Output the (X, Y) coordinate of the center of the cell containing the given text.  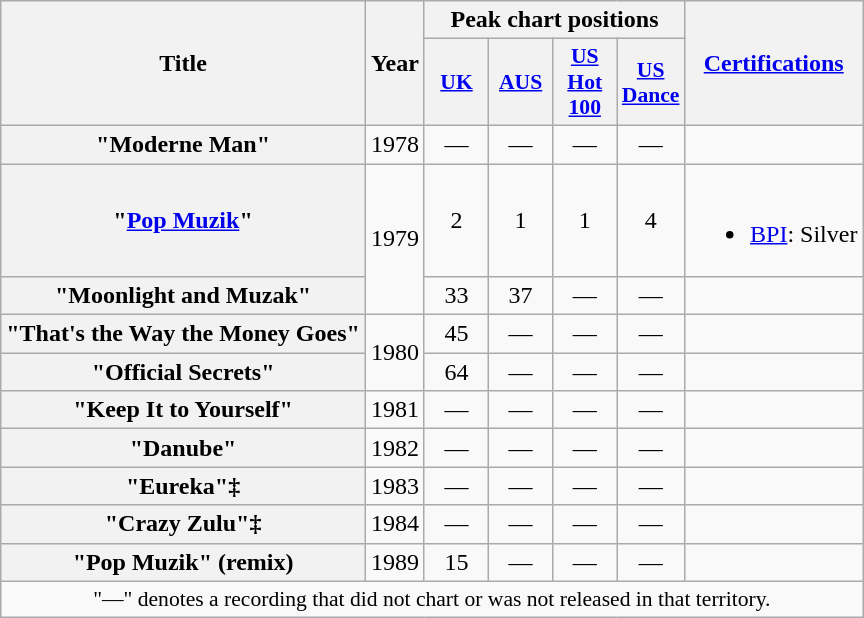
2 (456, 220)
UK (456, 82)
BPI: Silver (774, 220)
"Keep It to Yourself" (184, 410)
1980 (394, 353)
37 (521, 296)
1978 (394, 144)
"Official Secrets" (184, 372)
"Moonlight and Muzak" (184, 296)
45 (456, 334)
Certifications (774, 64)
"Danube" (184, 448)
"Moderne Man" (184, 144)
US Dance (651, 82)
AUS (521, 82)
US Hot 100 (585, 82)
"Crazy Zulu"‡ (184, 524)
"Eureka"‡ (184, 486)
"That's the Way the Money Goes" (184, 334)
1983 (394, 486)
1984 (394, 524)
64 (456, 372)
Year (394, 64)
1989 (394, 562)
Title (184, 64)
"—" denotes a recording that did not chart or was not released in that territory. (432, 599)
1982 (394, 448)
"Pop Muzik" (remix) (184, 562)
1981 (394, 410)
33 (456, 296)
"Pop Muzik" (184, 220)
15 (456, 562)
4 (651, 220)
1979 (394, 240)
Peak chart positions (554, 20)
